Scan for the cell matching the given text and deliver its [X, Y] coordinate at center. 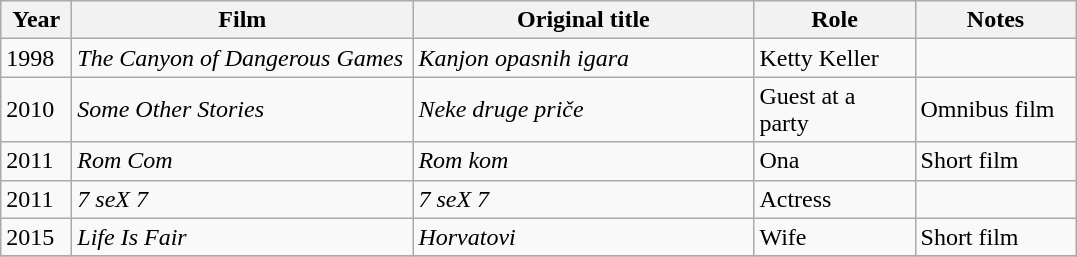
Omnibus film [996, 110]
1998 [36, 58]
Some Other Stories [242, 110]
Neke druge priče [584, 110]
Guest at a party [834, 110]
Year [36, 20]
Ketty Keller [834, 58]
Life Is Fair [242, 237]
Film [242, 20]
2010 [36, 110]
Role [834, 20]
Notes [996, 20]
Actress [834, 199]
Rom kom [584, 161]
Kanjon opasnih igara [584, 58]
Horvatovi [584, 237]
Ona [834, 161]
Wife [834, 237]
Original title [584, 20]
The Canyon of Dangerous Games [242, 58]
2015 [36, 237]
Rom Com [242, 161]
